Provide the (x, y) coordinate of the cell's center where the given text is located.  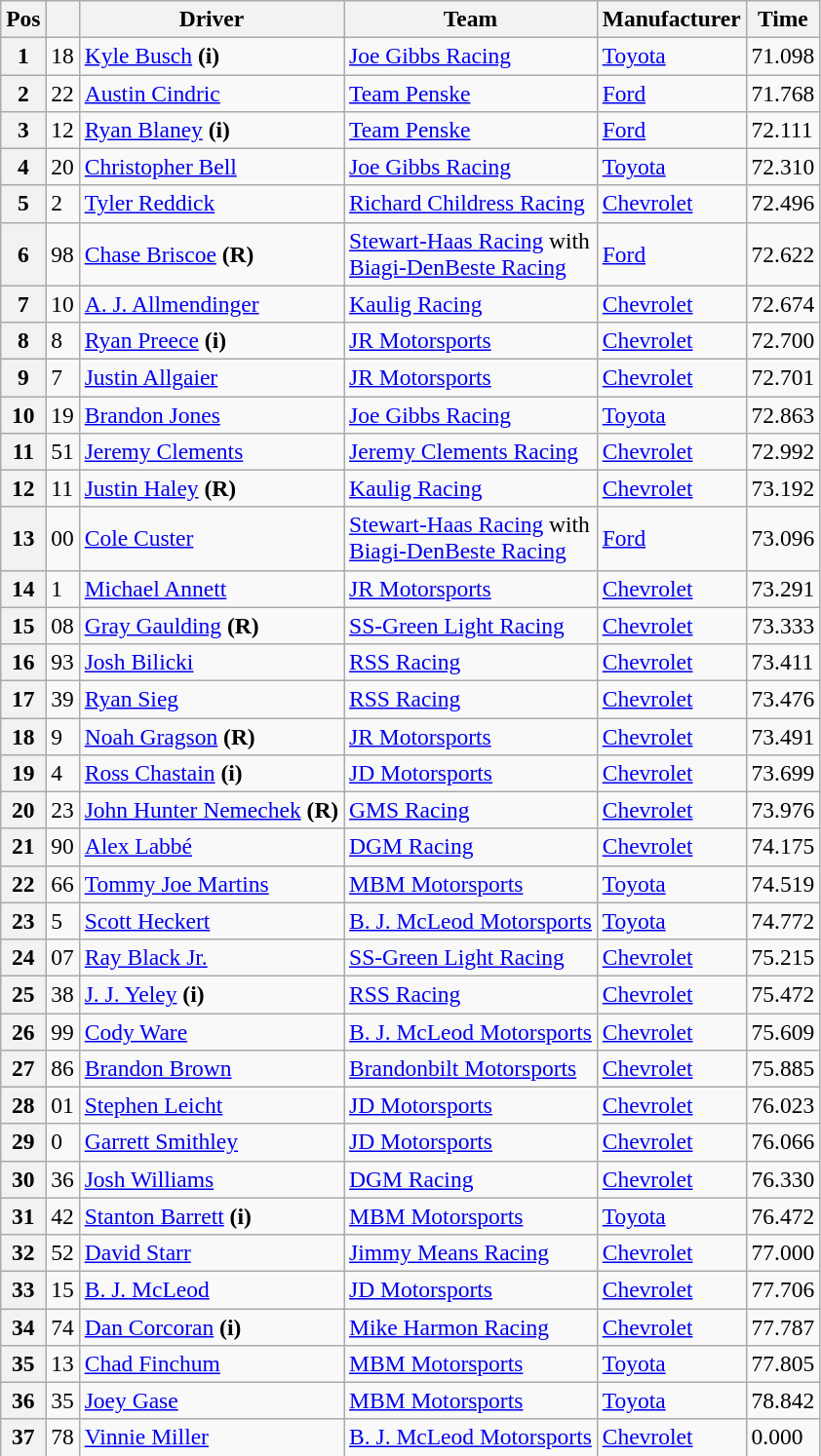
6 (23, 253)
74 (62, 1326)
73.476 (783, 699)
Brandonbilt Motorsports (471, 1068)
00 (62, 538)
73.333 (783, 626)
73.192 (783, 488)
Dan Corcoran (i) (211, 1326)
Driver (211, 19)
Tommy Joe Martins (211, 884)
Ryan Blaney (i) (211, 130)
72.701 (783, 377)
Pos (23, 19)
Joey Gase (211, 1400)
0 (62, 1142)
33 (23, 1289)
08 (62, 626)
74.519 (783, 884)
28 (23, 1105)
Alex Labbé (211, 847)
Justin Allgaier (211, 377)
73.699 (783, 773)
Richard Childress Racing (471, 204)
Austin Cindric (211, 93)
31 (23, 1216)
Josh Bilicki (211, 662)
72.310 (783, 167)
32 (23, 1252)
77.787 (783, 1326)
Stephen Leicht (211, 1105)
Team (471, 19)
David Starr (211, 1252)
Ryan Sieg (211, 699)
Justin Haley (R) (211, 488)
76.023 (783, 1105)
37 (23, 1437)
77.000 (783, 1252)
Scott Heckert (211, 921)
Chase Briscoe (R) (211, 253)
17 (23, 699)
73.096 (783, 538)
Chad Finchum (211, 1363)
71.098 (783, 56)
14 (23, 589)
75.885 (783, 1068)
Josh Williams (211, 1179)
J. J. Yeley (i) (211, 994)
93 (62, 662)
73.976 (783, 810)
Ross Chastain (i) (211, 773)
21 (23, 847)
John Hunter Nemechek (R) (211, 810)
Cody Ware (211, 1031)
52 (62, 1252)
Cole Custer (211, 538)
86 (62, 1068)
Time (783, 19)
99 (62, 1031)
75.609 (783, 1031)
27 (23, 1068)
Ryan Preece (i) (211, 340)
Noah Gragson (R) (211, 736)
01 (62, 1105)
75.472 (783, 994)
74.175 (783, 847)
Tyler Reddick (211, 204)
26 (23, 1031)
GMS Racing (471, 810)
42 (62, 1216)
30 (23, 1179)
75.215 (783, 957)
76.472 (783, 1216)
Gray Gaulding (R) (211, 626)
71.768 (783, 93)
Vinnie Miller (211, 1437)
3 (23, 130)
Brandon Jones (211, 414)
Stanton Barrett (i) (211, 1216)
34 (23, 1326)
Garrett Smithley (211, 1142)
72.992 (783, 451)
77.805 (783, 1363)
Ray Black Jr. (211, 957)
29 (23, 1142)
Jimmy Means Racing (471, 1252)
16 (23, 662)
Brandon Brown (211, 1068)
Jeremy Clements (211, 451)
72.674 (783, 304)
73.491 (783, 736)
25 (23, 994)
78 (62, 1437)
24 (23, 957)
Michael Annett (211, 589)
76.066 (783, 1142)
38 (62, 994)
51 (62, 451)
Jeremy Clements Racing (471, 451)
77.706 (783, 1289)
98 (62, 253)
Kyle Busch (i) (211, 56)
B. J. McLeod (211, 1289)
Christopher Bell (211, 167)
72.700 (783, 340)
39 (62, 699)
72.111 (783, 130)
73.411 (783, 662)
78.842 (783, 1400)
76.330 (783, 1179)
73.291 (783, 589)
07 (62, 957)
72.622 (783, 253)
72.496 (783, 204)
74.772 (783, 921)
90 (62, 847)
66 (62, 884)
0.000 (783, 1437)
A. J. Allmendinger (211, 304)
72.863 (783, 414)
Manufacturer (671, 19)
Mike Harmon Racing (471, 1326)
